Locate the cell with the specified text and output its (x, y) center coordinate. 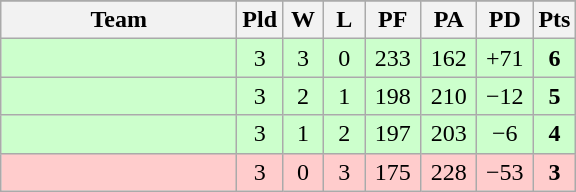
−12 (505, 96)
Pts (554, 20)
−53 (505, 172)
W (304, 20)
210 (449, 96)
PA (449, 20)
Pld (260, 20)
162 (449, 58)
5 (554, 96)
228 (449, 172)
233 (393, 58)
203 (449, 134)
+71 (505, 58)
198 (393, 96)
175 (393, 172)
4 (554, 134)
PF (393, 20)
L (344, 20)
Team (119, 20)
PD (505, 20)
197 (393, 134)
6 (554, 58)
−6 (505, 134)
